Return the (X, Y) coordinate for the center point of the cell that contains the specified text.  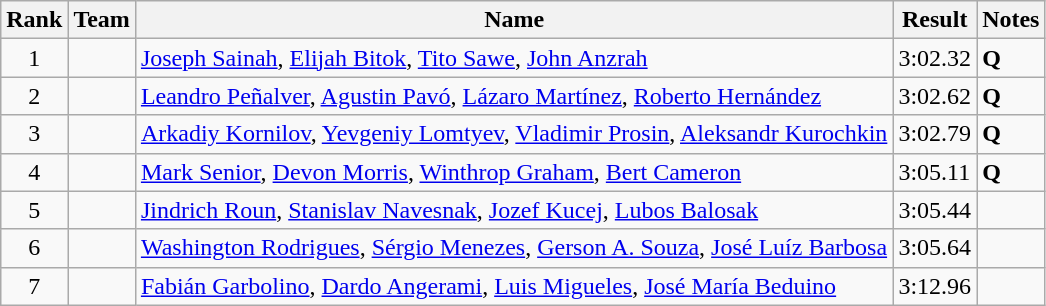
Notes (1011, 20)
Joseph Sainah, Elijah Bitok, Tito Sawe, John Anzrah (514, 58)
Result (935, 20)
3:05.64 (935, 248)
Rank (34, 20)
3 (34, 134)
Leandro Peñalver, Agustin Pavó, Lázaro Martínez, Roberto Hernández (514, 96)
Washington Rodrigues, Sérgio Menezes, Gerson A. Souza, José Luíz Barbosa (514, 248)
Fabián Garbolino, Dardo Angerami, Luis Migueles, José María Beduino (514, 286)
3:05.44 (935, 210)
1 (34, 58)
Team (102, 20)
Name (514, 20)
6 (34, 248)
3:02.62 (935, 96)
3:02.32 (935, 58)
5 (34, 210)
4 (34, 172)
3:02.79 (935, 134)
Mark Senior, Devon Morris, Winthrop Graham, Bert Cameron (514, 172)
2 (34, 96)
7 (34, 286)
Jindrich Roun, Stanislav Navesnak, Jozef Kucej, Lubos Balosak (514, 210)
3:12.96 (935, 286)
3:05.11 (935, 172)
Arkadiy Kornilov, Yevgeniy Lomtyev, Vladimir Prosin, Aleksandr Kurochkin (514, 134)
